Determine the (x, y) coordinate at the center of the cell enclosing the given text.  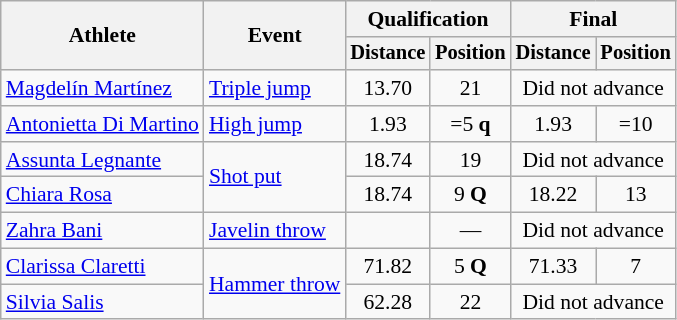
71.82 (388, 267)
13 (636, 195)
71.33 (554, 267)
Final (594, 19)
Event (274, 36)
Qualification (428, 19)
7 (636, 267)
22 (470, 302)
Antonietta Di Martino (102, 124)
21 (470, 88)
13.70 (388, 88)
Assunta Legnante (102, 160)
19 (470, 160)
9 Q (470, 195)
Triple jump (274, 88)
Silvia Salis (102, 302)
18.22 (554, 195)
— (470, 231)
Chiara Rosa (102, 195)
Shot put (274, 178)
=10 (636, 124)
Clarissa Claretti (102, 267)
5 Q (470, 267)
Zahra Bani (102, 231)
Hammer throw (274, 284)
62.28 (388, 302)
High jump (274, 124)
Magdelín Martínez (102, 88)
Athlete (102, 36)
Javelin throw (274, 231)
=5 q (470, 124)
